Identify which cell holds the provided text, then report its [x, y] central coordinate. 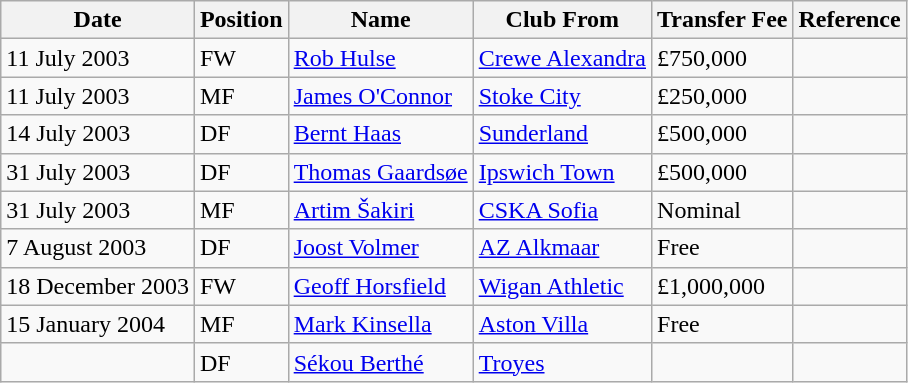
Geoff Horsfield [380, 286]
7 August 2003 [98, 248]
Reference [850, 20]
CSKA Sofia [562, 210]
Joost Volmer [380, 248]
15 January 2004 [98, 324]
Name [380, 20]
14 July 2003 [98, 134]
Bernt Haas [380, 134]
Thomas Gaardsøe [380, 172]
James O'Connor [380, 96]
AZ Alkmaar [562, 248]
Nominal [722, 210]
£250,000 [722, 96]
Mark Kinsella [380, 324]
Date [98, 20]
Ipswich Town [562, 172]
18 December 2003 [98, 286]
Troyes [562, 362]
£1,000,000 [722, 286]
Rob Hulse [380, 58]
Sékou Berthé [380, 362]
Sunderland [562, 134]
Club From [562, 20]
Stoke City [562, 96]
Position [241, 20]
Aston Villa [562, 324]
Crewe Alexandra [562, 58]
Wigan Athletic [562, 286]
Artim Šakiri [380, 210]
Transfer Fee [722, 20]
£750,000 [722, 58]
